Find where the given text appears and provide that cell's center as [x, y] coordinate. 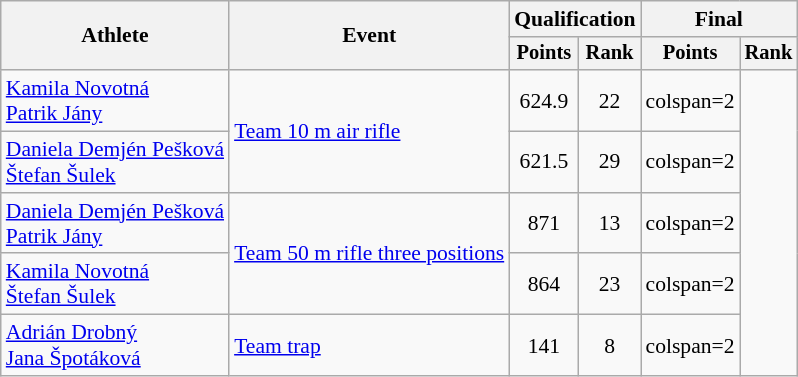
141 [544, 346]
621.5 [544, 162]
22 [610, 100]
Final [720, 19]
29 [610, 162]
Team 50 m rifle three positions [369, 254]
Kamila NovotnáPatrik Jány [115, 100]
624.9 [544, 100]
13 [610, 224]
Daniela Demjén PeškováPatrik Jány [115, 224]
871 [544, 224]
Kamila NovotnáŠtefan Šulek [115, 284]
Team trap [369, 346]
Daniela Demjén PeškováŠtefan Šulek [115, 162]
Event [369, 36]
23 [610, 284]
Qualification [574, 19]
8 [610, 346]
Team 10 m air rifle [369, 131]
Athlete [115, 36]
Adrián DrobnýJana Špotáková [115, 346]
864 [544, 284]
